Extract the [x, y] coordinate from the center of the cell holding the provided text.  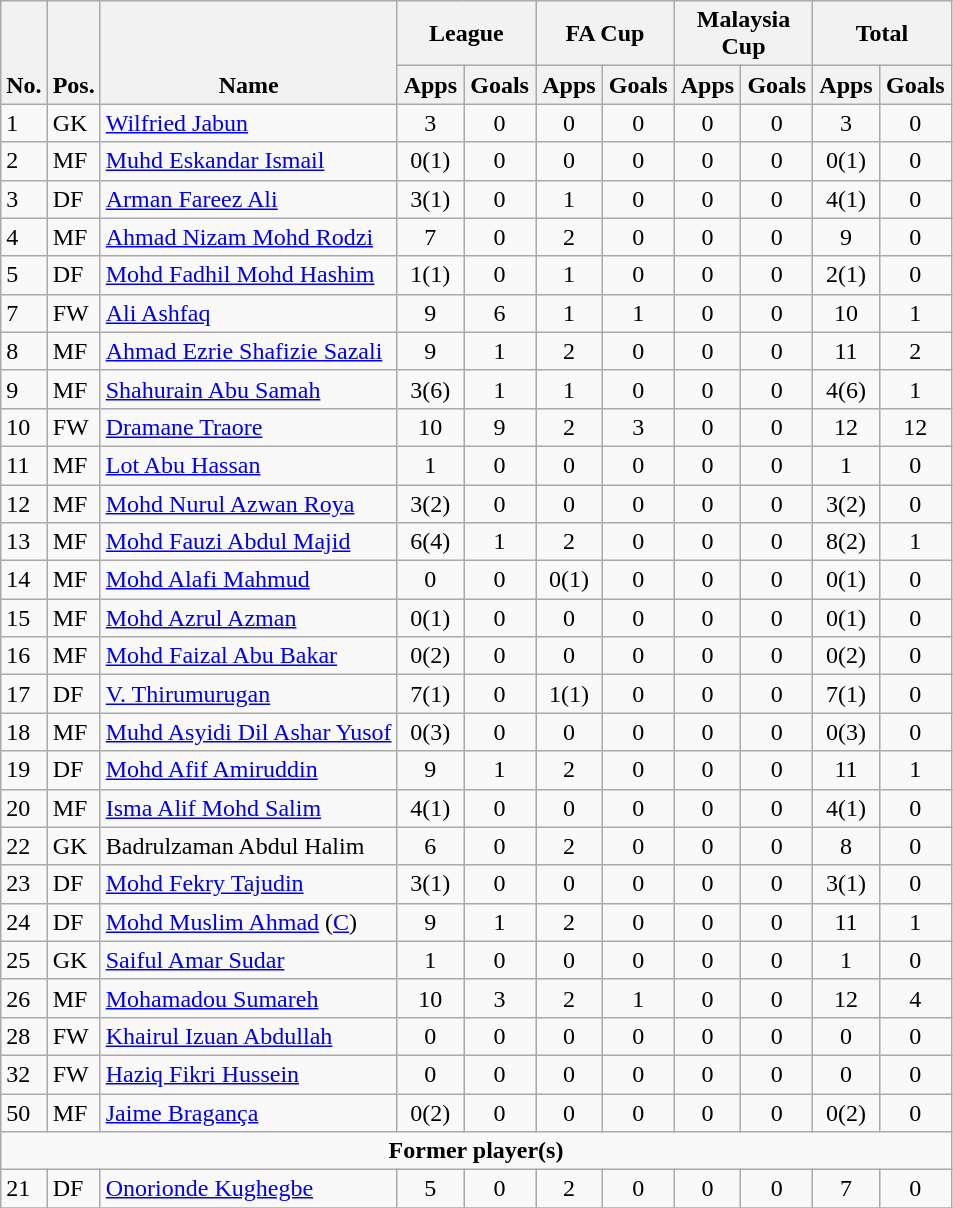
Mohd Fadhil Mohd Hashim [248, 275]
Ali Ashfaq [248, 313]
Total [882, 34]
Mohd Afif Amiruddin [248, 770]
Mohd Faizal Abu Bakar [248, 656]
V. Thirumurugan [248, 694]
Arman Fareez Ali [248, 199]
Onorionde Kughegbe [248, 1189]
25 [24, 960]
Saiful Amar Sudar [248, 960]
28 [24, 1036]
Name [248, 52]
2(1) [846, 275]
Mohd Nurul Azwan Roya [248, 503]
13 [24, 542]
Muhd Asyidi Dil Ashar Yusof [248, 732]
FA Cup [606, 34]
50 [24, 1113]
Mohd Alafi Mahmud [248, 580]
Mohd Fauzi Abdul Majid [248, 542]
22 [24, 846]
14 [24, 580]
Pos. [74, 52]
16 [24, 656]
Malaysia Cup [744, 34]
23 [24, 884]
Khairul Izuan Abdullah [248, 1036]
20 [24, 808]
18 [24, 732]
Wilfried Jabun [248, 123]
3(6) [430, 389]
Jaime Bragança [248, 1113]
24 [24, 922]
26 [24, 998]
8(2) [846, 542]
Muhd Eskandar Ismail [248, 161]
Mohamadou Sumareh [248, 998]
Badrulzaman Abdul Halim [248, 846]
Former player(s) [476, 1151]
32 [24, 1074]
Dramane Traore [248, 427]
Mohd Muslim Ahmad (C) [248, 922]
Haziq Fikri Hussein [248, 1074]
17 [24, 694]
Ahmad Nizam Mohd Rodzi [248, 237]
League [466, 34]
Isma Alif Mohd Salim [248, 808]
Mohd Fekry Tajudin [248, 884]
Lot Abu Hassan [248, 465]
No. [24, 52]
Shahurain Abu Samah [248, 389]
15 [24, 618]
6(4) [430, 542]
Mohd Azrul Azman [248, 618]
19 [24, 770]
4(6) [846, 389]
21 [24, 1189]
Ahmad Ezrie Shafizie Sazali [248, 351]
